Detect which cell encompasses the target text, then output its [x, y] center coordinate. 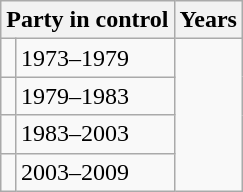
1983–2003 [94, 134]
Party in control [88, 20]
1973–1979 [94, 58]
Years [208, 20]
1979–1983 [94, 96]
2003–2009 [94, 172]
